Return the (x, y) coordinate for the center point of the cell that contains the specified text.  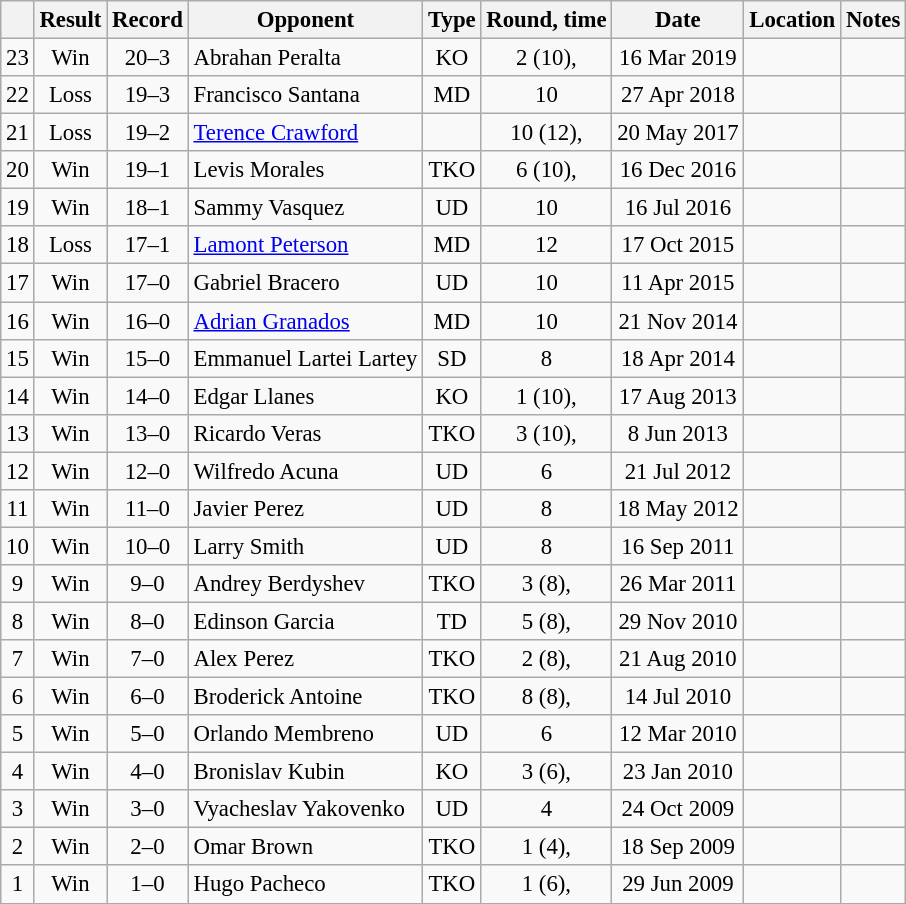
Adrian Granados (306, 321)
Type (452, 20)
21 (18, 133)
10–0 (148, 546)
1 (6), (546, 885)
23 (18, 58)
10 (12), (546, 133)
Date (678, 20)
16 Sep 2011 (678, 546)
2 (8), (546, 659)
8–0 (148, 621)
Vyacheslav Yakovenko (306, 809)
16 (18, 321)
SD (452, 358)
11–0 (148, 509)
Alex Perez (306, 659)
Record (148, 20)
1 (10), (546, 396)
19–1 (148, 170)
Orlando Membreno (306, 734)
18 (18, 245)
19–2 (148, 133)
20–3 (148, 58)
6–0 (148, 697)
17 Oct 2015 (678, 245)
Notes (874, 20)
Opponent (306, 20)
17 Aug 2013 (678, 396)
14 Jul 2010 (678, 697)
15–0 (148, 358)
Francisco Santana (306, 95)
21 Nov 2014 (678, 321)
5–0 (148, 734)
9 (18, 584)
Abrahan Peralta (306, 58)
11 Apr 2015 (678, 283)
11 (18, 509)
1 (18, 885)
2 (10), (546, 58)
16 Mar 2019 (678, 58)
Edinson Garcia (306, 621)
1 (4), (546, 847)
17–0 (148, 283)
Omar Brown (306, 847)
13 (18, 433)
Emmanuel Lartei Lartey (306, 358)
Round, time (546, 20)
23 Jan 2010 (678, 772)
18 May 2012 (678, 509)
Hugo Pacheco (306, 885)
15 (18, 358)
Location (792, 20)
3 (10), (546, 433)
14 (18, 396)
Wilfredo Acuna (306, 471)
3 (8), (546, 584)
21 Aug 2010 (678, 659)
16 Jul 2016 (678, 208)
7–0 (148, 659)
19–3 (148, 95)
Terence Crawford (306, 133)
16–0 (148, 321)
9–0 (148, 584)
18 Apr 2014 (678, 358)
22 (18, 95)
16 Dec 2016 (678, 170)
Javier Perez (306, 509)
Andrey Berdyshev (306, 584)
18–1 (148, 208)
Gabriel Bracero (306, 283)
20 May 2017 (678, 133)
14–0 (148, 396)
13–0 (148, 433)
Levis Morales (306, 170)
Result (70, 20)
Bronislav Kubin (306, 772)
Larry Smith (306, 546)
3 (6), (546, 772)
20 (18, 170)
29 Jun 2009 (678, 885)
3–0 (148, 809)
Edgar Llanes (306, 396)
19 (18, 208)
12–0 (148, 471)
21 Jul 2012 (678, 471)
Ricardo Veras (306, 433)
Broderick Antoine (306, 697)
TD (452, 621)
29 Nov 2010 (678, 621)
Sammy Vasquez (306, 208)
8 Jun 2013 (678, 433)
27 Apr 2018 (678, 95)
12 Mar 2010 (678, 734)
3 (18, 809)
26 Mar 2011 (678, 584)
4–0 (148, 772)
8 (8), (546, 697)
24 Oct 2009 (678, 809)
17 (18, 283)
1–0 (148, 885)
17–1 (148, 245)
2–0 (148, 847)
5 (8), (546, 621)
2 (18, 847)
7 (18, 659)
5 (18, 734)
18 Sep 2009 (678, 847)
6 (10), (546, 170)
Lamont Peterson (306, 245)
